Output the [x, y] coordinate of the center of the cell containing the given text.  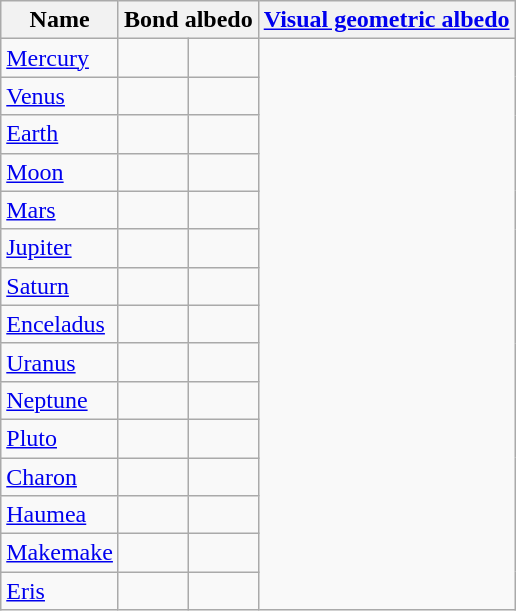
Name [60, 20]
Visual geometric albedo [386, 20]
Mercury [60, 58]
Enceladus [60, 324]
Charon [60, 477]
Bond albedo [188, 20]
Mars [60, 210]
Moon [60, 172]
Makemake [60, 553]
Haumea [60, 515]
Pluto [60, 438]
Uranus [60, 362]
Earth [60, 134]
Jupiter [60, 248]
Eris [60, 591]
Venus [60, 96]
Neptune [60, 400]
Saturn [60, 286]
